Output the [x, y] coordinate of the center of the cell containing the given text.  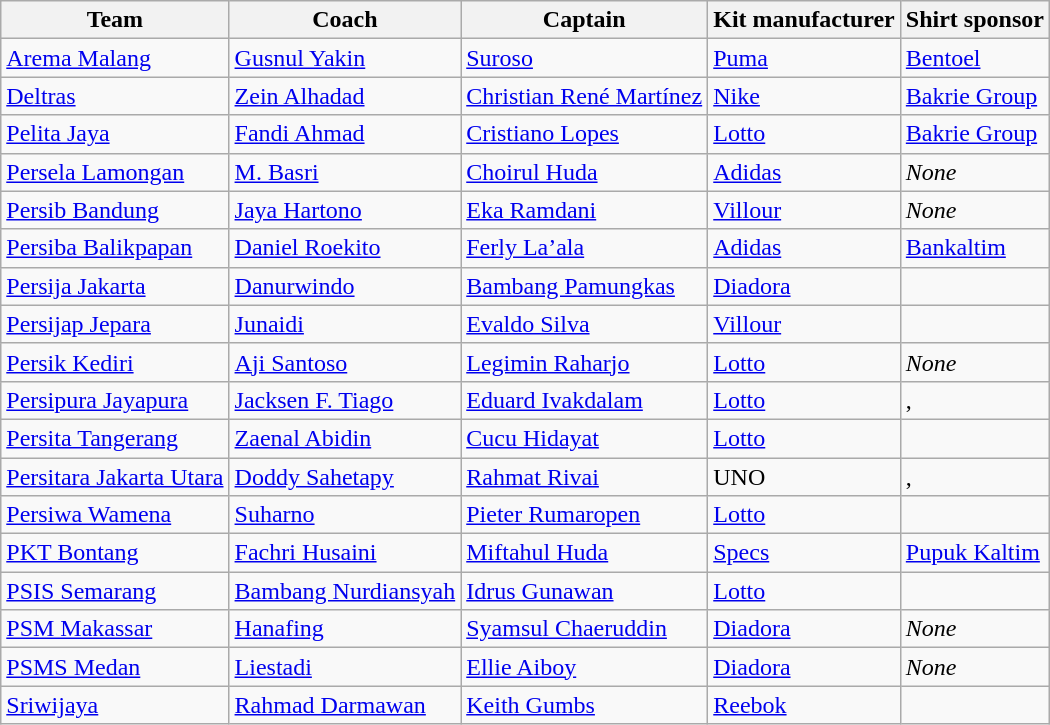
Suharno [345, 515]
Rahmad Darmawan [345, 705]
Bankaltim [974, 248]
Deltras [115, 96]
Coach [345, 20]
Persitara Jakarta Utara [115, 477]
Persela Lamongan [115, 172]
Junaidi [345, 324]
Cucu Hidayat [584, 438]
Christian René Martínez [584, 96]
Suroso [584, 58]
Syamsul Chaeruddin [584, 629]
Specs [804, 553]
Daniel Roekito [345, 248]
Bambang Pamungkas [584, 286]
Bambang Nurdiansyah [345, 591]
Fandi Ahmad [345, 134]
Miftahul Huda [584, 553]
Ferly La’ala [584, 248]
Eka Ramdani [584, 210]
Captain [584, 20]
Legimin Raharjo [584, 362]
Rahmat Rivai [584, 477]
Persijap Jepara [115, 324]
Pelita Jaya [115, 134]
Persik Kediri [115, 362]
Arema Malang [115, 58]
UNO [804, 477]
Persiba Balikpapan [115, 248]
Persita Tangerang [115, 438]
Zein Alhadad [345, 96]
Keith Gumbs [584, 705]
Eduard Ivakdalam [584, 400]
Zaenal Abidin [345, 438]
Danurwindo [345, 286]
Choirul Huda [584, 172]
PSMS Medan [115, 667]
Fachri Husaini [345, 553]
Evaldo Silva [584, 324]
Nike [804, 96]
Sriwijaya [115, 705]
PKT Bontang [115, 553]
Jacksen F. Tiago [345, 400]
Idrus Gunawan [584, 591]
Hanafing [345, 629]
Pupuk Kaltim [974, 553]
Persib Bandung [115, 210]
Reebok [804, 705]
Doddy Sahetapy [345, 477]
Shirt sponsor [974, 20]
Gusnul Yakin [345, 58]
Persija Jakarta [115, 286]
Pieter Rumaropen [584, 515]
Bentoel [974, 58]
Cristiano Lopes [584, 134]
Team [115, 20]
Persiwa Wamena [115, 515]
PSIS Semarang [115, 591]
Puma [804, 58]
Persipura Jayapura [115, 400]
Kit manufacturer [804, 20]
M. Basri [345, 172]
Ellie Aiboy [584, 667]
Liestadi [345, 667]
Jaya Hartono [345, 210]
PSM Makassar [115, 629]
Aji Santoso [345, 362]
